Determine the (X, Y) coordinate at the center of the cell enclosing the given text.  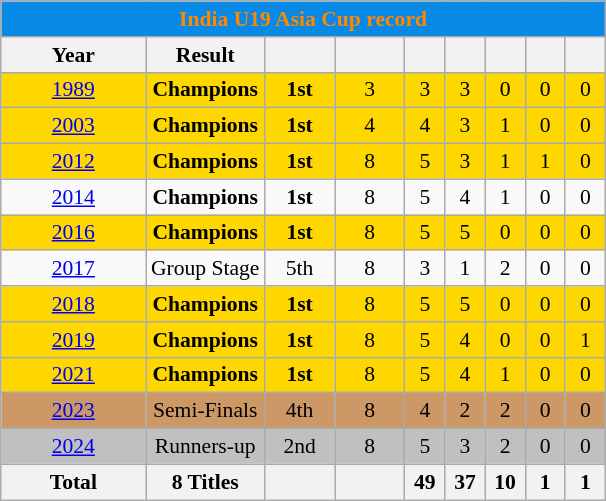
Semi-Finals (206, 411)
37 (465, 482)
Result (206, 55)
Total (74, 482)
2019 (74, 340)
2012 (74, 162)
2023 (74, 411)
2018 (74, 304)
2016 (74, 233)
India U19 Asia Cup record (304, 19)
2024 (74, 447)
5th (300, 269)
2003 (74, 126)
1989 (74, 90)
Year (74, 55)
4th (300, 411)
2014 (74, 197)
49 (425, 482)
8 Titles (206, 482)
2017 (74, 269)
Group Stage (206, 269)
10 (505, 482)
2nd (300, 447)
Runners-up (206, 447)
2021 (74, 375)
